Locate the cell with the specified text and output its (x, y) center coordinate. 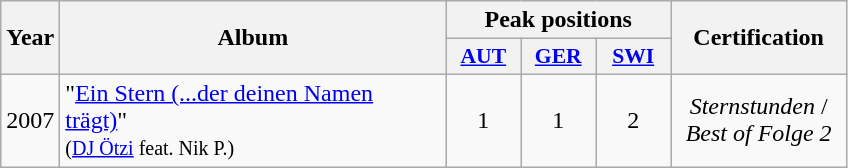
GER (558, 57)
2 (634, 120)
2007 (30, 120)
"Ein Stern (...der deinen Namen trägt)"(DJ Ötzi feat. Nik P.) (253, 120)
Album (253, 38)
Sternstunden /Best of Folge 2 (759, 120)
SWI (634, 57)
Year (30, 38)
Certification (759, 38)
Peak positions (558, 20)
AUT (484, 57)
